For the text-containing cell, return its midpoint in (x, y) coordinate format. 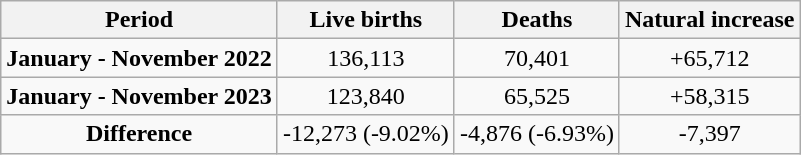
-7,397 (710, 134)
January - November 2023 (140, 96)
+65,712 (710, 58)
+58,315 (710, 96)
70,401 (536, 58)
-12,273 (-9.02%) (366, 134)
Deaths (536, 20)
65,525 (536, 96)
January - November 2022 (140, 58)
Natural increase (710, 20)
Period (140, 20)
-4,876 (-6.93%) (536, 134)
Difference (140, 134)
123,840 (366, 96)
136,113 (366, 58)
Live births (366, 20)
